Scan for the cell matching the given text and deliver its (X, Y) coordinate at center. 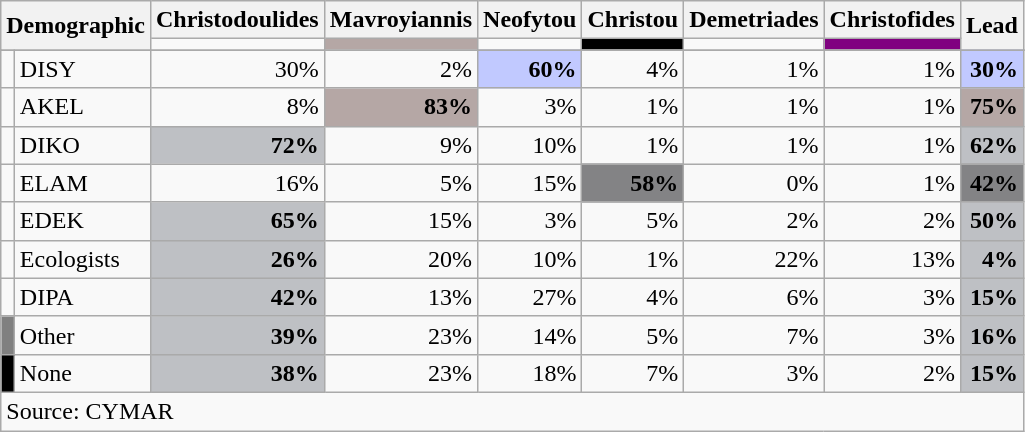
Ecologists (82, 259)
50% (992, 221)
EDEK (82, 221)
None (82, 373)
9% (400, 145)
18% (530, 373)
ELAM (82, 183)
22% (754, 259)
58% (633, 183)
75% (992, 107)
Mavroyiannis (400, 20)
62% (992, 145)
8% (237, 107)
Lead (992, 26)
83% (400, 107)
20% (400, 259)
72% (237, 145)
26% (237, 259)
AKEL (82, 107)
DIPA (82, 297)
65% (237, 221)
Other (82, 335)
60% (530, 69)
39% (237, 335)
Christofides (892, 20)
Source: CYMAR (512, 411)
0% (754, 183)
Demographic (76, 26)
DISY (82, 69)
DIKO (82, 145)
Neofytou (530, 20)
Demetriades (754, 20)
Christodoulides (237, 20)
27% (530, 297)
Christou (633, 20)
14% (530, 335)
6% (754, 297)
38% (237, 373)
